Capture the cell that displays the provided text and extract its (x, y) central coordinate. 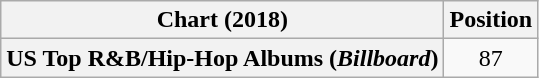
Chart (2018) (222, 20)
US Top R&B/Hip-Hop Albums (Billboard) (222, 58)
Position (491, 20)
87 (491, 58)
